For the text-containing cell, return its midpoint in (X, Y) coordinate format. 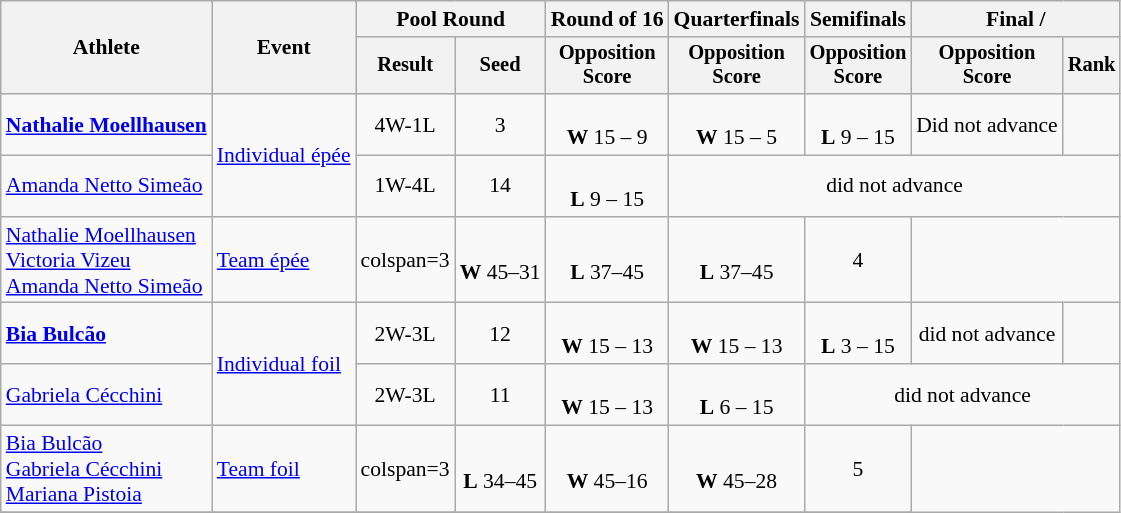
14 (500, 186)
W 45–31 (500, 260)
L 34–45 (500, 470)
Amanda Netto Simeão (106, 186)
Gabriela Cécchini (106, 394)
Pool Round (451, 19)
Bia Bulcão (106, 334)
Final / (1016, 19)
1W-4L (406, 186)
12 (500, 334)
L 6 – 15 (737, 394)
W 45–16 (608, 470)
Seed (500, 66)
Individual foil (284, 364)
Team foil (284, 470)
Semifinals (858, 19)
Bia BulcãoGabriela CécchiniMariana Pistoia (106, 470)
L 3 – 15 (858, 334)
W 45–28 (737, 470)
Nathalie Moellhausen (106, 124)
Rank (1092, 66)
Athlete (106, 48)
11 (500, 394)
4W-1L (406, 124)
Did not advance (987, 124)
Round of 16 (608, 19)
W 15 – 5 (737, 124)
Result (406, 66)
3 (500, 124)
Event (284, 48)
5 (858, 470)
Team épée (284, 260)
W 15 – 9 (608, 124)
Quarterfinals (737, 19)
4 (858, 260)
Individual épée (284, 155)
Nathalie MoellhausenVictoria VizeuAmanda Netto Simeão (106, 260)
